Locate the cell with the specified text and output its (x, y) center coordinate. 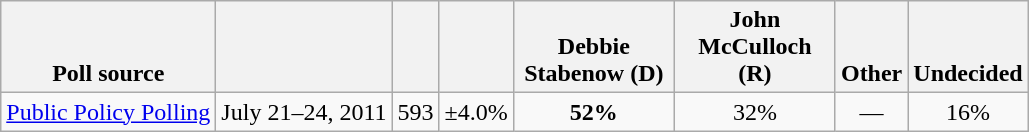
Public Policy Polling (108, 112)
Poll source (108, 47)
DebbieStabenow (D) (594, 47)
July 21–24, 2011 (304, 112)
52% (594, 112)
±4.0% (476, 112)
16% (968, 112)
593 (416, 112)
Undecided (968, 47)
Other (871, 47)
32% (754, 112)
— (871, 112)
JohnMcCulloch (R) (754, 47)
